Detect which cell encompasses the target text, then output its [X, Y] center coordinate. 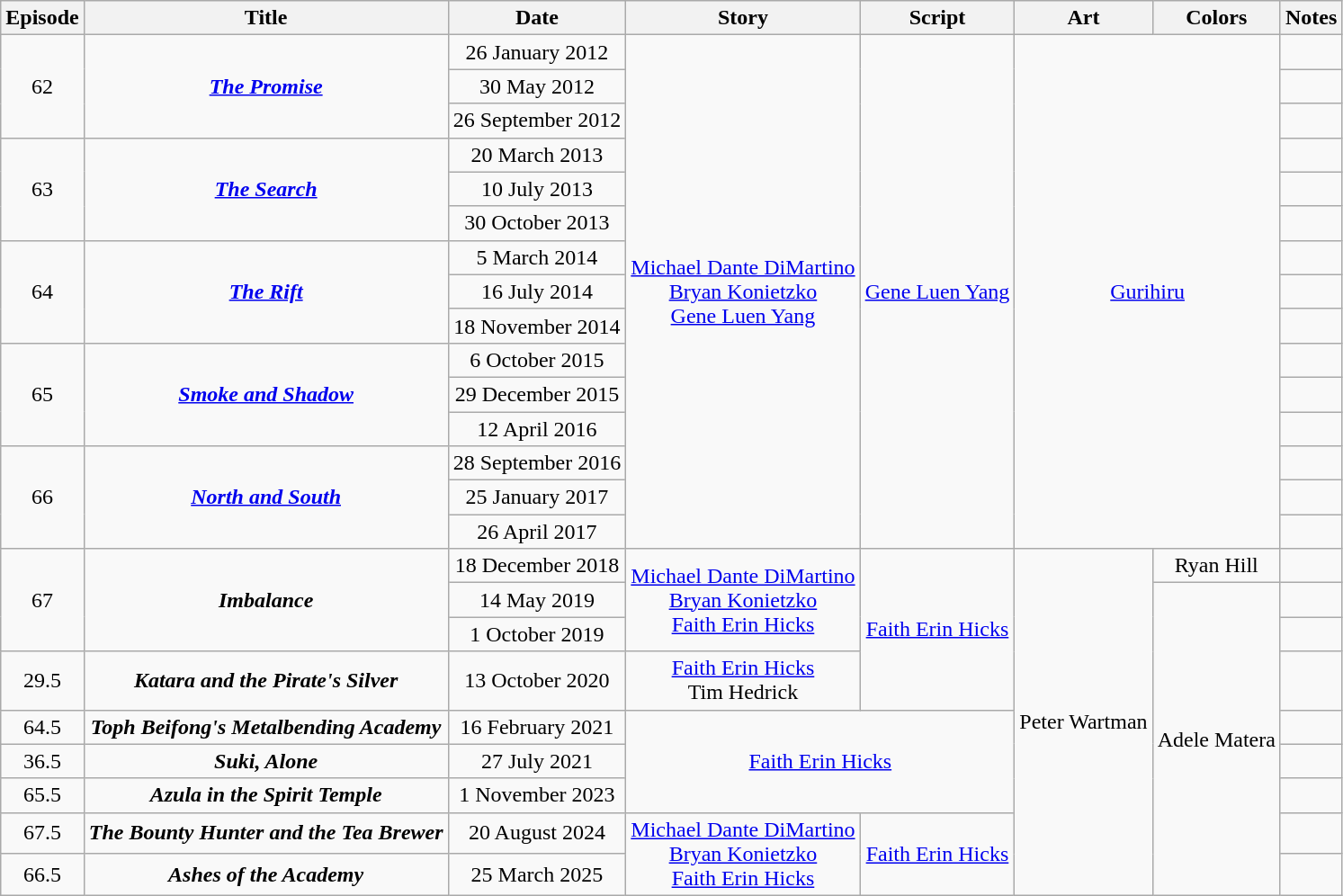
67.5 [42, 833]
26 April 2017 [537, 532]
36.5 [42, 761]
13 October 2020 [537, 680]
The Bounty Hunter and the Tea Brewer [266, 833]
16 July 2014 [537, 291]
66.5 [42, 874]
Faith Erin HicksTim Hedrick [743, 680]
30 October 2013 [537, 223]
The Promise [266, 86]
1 October 2019 [537, 634]
18 December 2018 [537, 566]
29 December 2015 [537, 394]
Adele Matera [1216, 739]
North and South [266, 497]
Ashes of the Academy [266, 874]
63 [42, 189]
Gurihiru [1148, 291]
The Search [266, 189]
6 October 2015 [537, 360]
25 January 2017 [537, 497]
67 [42, 600]
Notes [1311, 18]
10 July 2013 [537, 189]
18 November 2014 [537, 326]
Katara and the Pirate's Silver [266, 680]
27 July 2021 [537, 761]
16 February 2021 [537, 727]
30 May 2012 [537, 86]
26 January 2012 [537, 52]
65 [42, 394]
Art [1083, 18]
25 March 2025 [537, 874]
Suki, Alone [266, 761]
Episode [42, 18]
20 August 2024 [537, 833]
Colors [1216, 18]
12 April 2016 [537, 429]
Ryan Hill [1216, 566]
14 May 2019 [537, 600]
Azula in the Spirit Temple [266, 795]
The Rift [266, 291]
62 [42, 86]
Date [537, 18]
Peter Wartman [1083, 722]
28 September 2016 [537, 463]
Imbalance [266, 600]
64 [42, 291]
Script [937, 18]
Toph Beifong's Metalbending Academy [266, 727]
Michael Dante DiMartinoBryan KonietzkoGene Luen Yang [743, 291]
Smoke and Shadow [266, 394]
26 September 2012 [537, 121]
Gene Luen Yang [937, 291]
65.5 [42, 795]
Title [266, 18]
20 March 2013 [537, 155]
Story [743, 18]
1 November 2023 [537, 795]
64.5 [42, 727]
29.5 [42, 680]
5 March 2014 [537, 257]
66 [42, 497]
